Find where the given text appears and provide that cell's center as [x, y] coordinate. 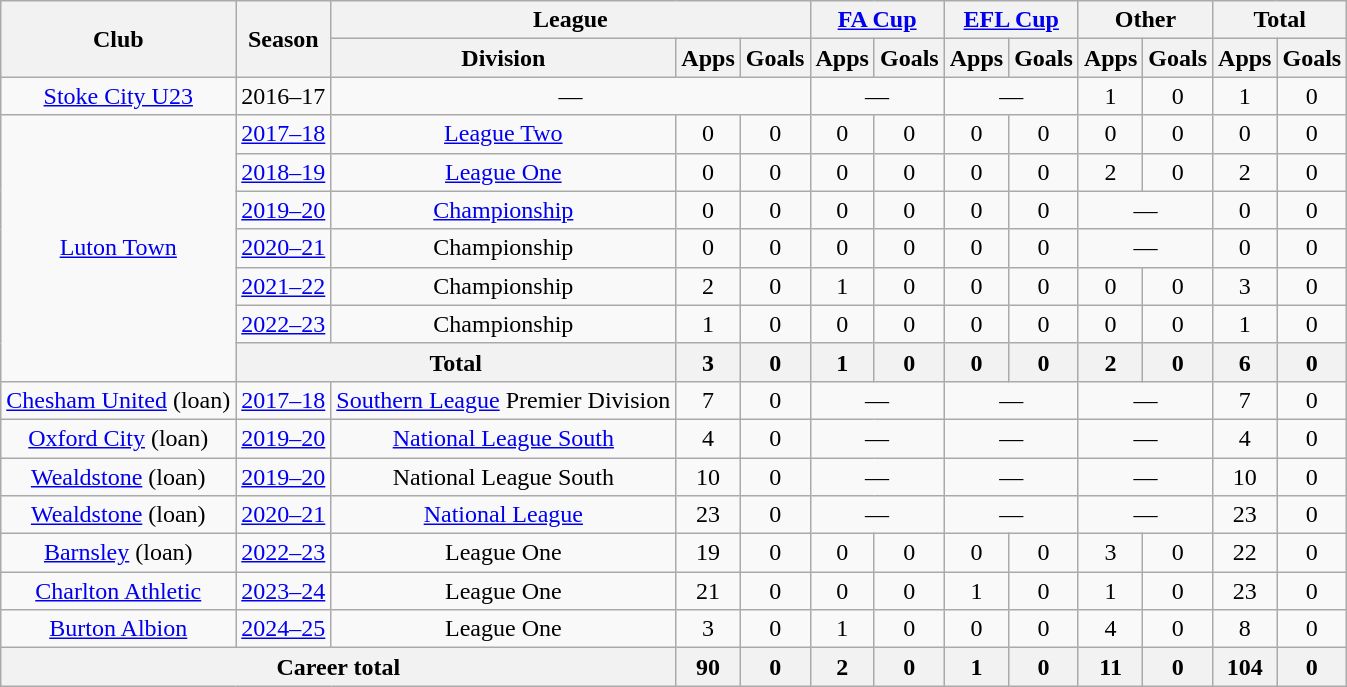
Other [1145, 20]
Season [284, 39]
Chesham United (loan) [118, 400]
League Two [504, 134]
Southern League Premier Division [504, 400]
21 [708, 591]
2018–19 [284, 172]
2023–24 [284, 591]
National League [504, 515]
2024–25 [284, 629]
2021–22 [284, 286]
8 [1245, 629]
League [570, 20]
Stoke City U23 [118, 96]
Career total [338, 667]
2016–17 [284, 96]
EFL Cup [1011, 20]
Luton Town [118, 248]
6 [1245, 362]
FA Cup [877, 20]
11 [1110, 667]
90 [708, 667]
Oxford City (loan) [118, 438]
Charlton Athletic [118, 591]
22 [1245, 553]
Division [504, 58]
Burton Albion [118, 629]
Club [118, 39]
104 [1245, 667]
19 [708, 553]
Barnsley (loan) [118, 553]
